Locate the cell with the specified text and output its [X, Y] center coordinate. 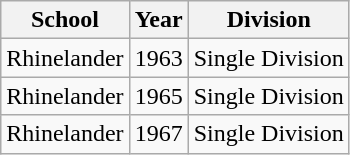
Year [158, 20]
1963 [158, 58]
Division [268, 20]
1967 [158, 134]
School [65, 20]
1965 [158, 96]
